Search for the cell housing the specified text and yield its (X, Y) center coordinate. 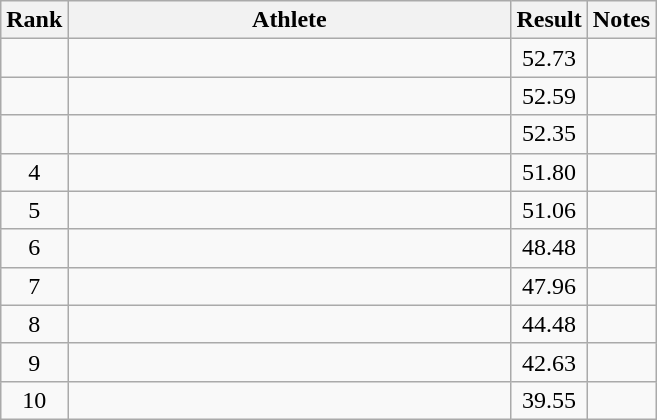
Result (549, 20)
4 (34, 172)
52.59 (549, 96)
Notes (621, 20)
10 (34, 400)
6 (34, 248)
Athlete (290, 20)
9 (34, 362)
39.55 (549, 400)
7 (34, 286)
42.63 (549, 362)
51.06 (549, 210)
52.35 (549, 134)
47.96 (549, 286)
48.48 (549, 248)
52.73 (549, 58)
Rank (34, 20)
51.80 (549, 172)
5 (34, 210)
44.48 (549, 324)
8 (34, 324)
